Find where the given text appears and provide that cell's center as (X, Y) coordinate. 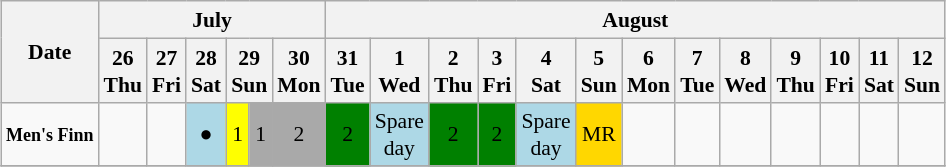
Date (50, 52)
July (212, 20)
6Mon (648, 70)
29Sun (249, 70)
12Sun (922, 70)
30Mon (298, 70)
7Tue (697, 70)
4Sat (546, 70)
9Thu (796, 70)
5Sun (599, 70)
● (206, 134)
MR (599, 134)
August (636, 20)
11Sat (879, 70)
1Wed (400, 70)
2Thu (454, 70)
8Wed (745, 70)
31Tue (348, 70)
3Fri (498, 70)
27Fri (166, 70)
28Sat (206, 70)
10Fri (840, 70)
26Thu (124, 70)
Men's Finn (50, 134)
